Scan for the cell matching the given text and deliver its [X, Y] coordinate at center. 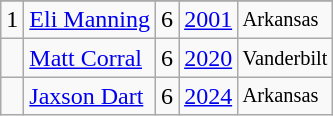
Vanderbilt [286, 58]
2024 [208, 96]
2001 [208, 20]
2020 [208, 58]
Jaxson Dart [90, 96]
Matt Corral [90, 58]
1 [12, 20]
Eli Manning [90, 20]
